Capture the cell that displays the provided text and extract its (x, y) central coordinate. 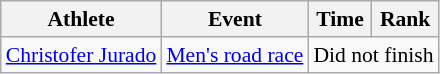
Christofer Jurado (82, 55)
Event (234, 19)
Time (340, 19)
Men's road race (234, 55)
Rank (406, 19)
Athlete (82, 19)
Did not finish (373, 55)
